Pinpoint the cell where the given text exists, returning its (X, Y) midpoint coordinate. 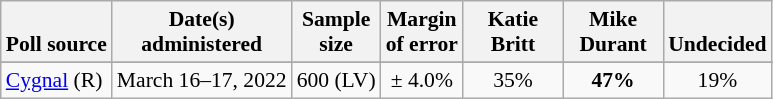
Poll source (56, 32)
35% (513, 80)
600 (LV) (336, 80)
MikeDurant (613, 32)
Samplesize (336, 32)
± 4.0% (422, 80)
19% (717, 80)
47% (613, 80)
Date(s)administered (202, 32)
Marginof error (422, 32)
KatieBritt (513, 32)
Undecided (717, 32)
March 16–17, 2022 (202, 80)
Cygnal (R) (56, 80)
